Identify which cell holds the provided text, then report its (X, Y) central coordinate. 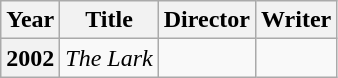
Writer (296, 20)
2002 (30, 58)
The Lark (109, 58)
Year (30, 20)
Title (109, 20)
Director (206, 20)
